Output the [x, y] coordinate of the center of the cell containing the given text.  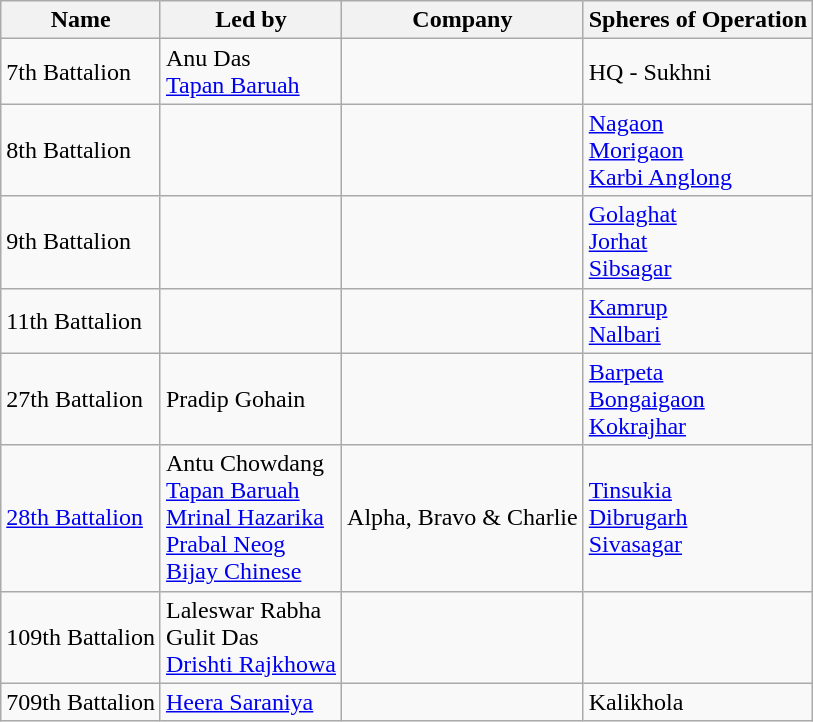
Laleswar RabhaGulit DasDrishti Rajkhowa [250, 637]
Alpha, Bravo & Charlie [463, 518]
Antu ChowdangTapan Baruah Mrinal Hazarika Prabal NeogBijay Chinese [250, 518]
7th Battalion [81, 72]
Pradip Gohain [250, 399]
11th Battalion [81, 320]
Led by [250, 20]
8th Battalion [81, 150]
Tinsukia DibrugarhSivasagar [698, 518]
Kamrup Nalbari [698, 320]
28th Battalion [81, 518]
9th Battalion [81, 242]
Golaghat Jorhat Sibsagar [698, 242]
Spheres of Operation [698, 20]
Kalikhola [698, 702]
Barpeta Bongaigaon Kokrajhar [698, 399]
709th Battalion [81, 702]
Company [463, 20]
109th Battalion [81, 637]
Name [81, 20]
HQ - Sukhni [698, 72]
Heera Saraniya [250, 702]
Anu DasTapan Baruah [250, 72]
27th Battalion [81, 399]
Nagaon Morigaon Karbi Anglong [698, 150]
